Extract the (X, Y) coordinate from the center of the cell holding the provided text.  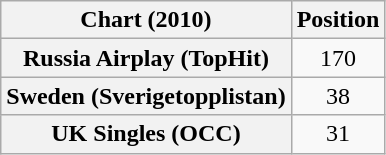
Chart (2010) (146, 20)
Sweden (Sverigetopplistan) (146, 96)
170 (338, 58)
38 (338, 96)
UK Singles (OCC) (146, 134)
Position (338, 20)
Russia Airplay (TopHit) (146, 58)
31 (338, 134)
